From the cell containing the given text, extract its center point as [x, y] coordinate. 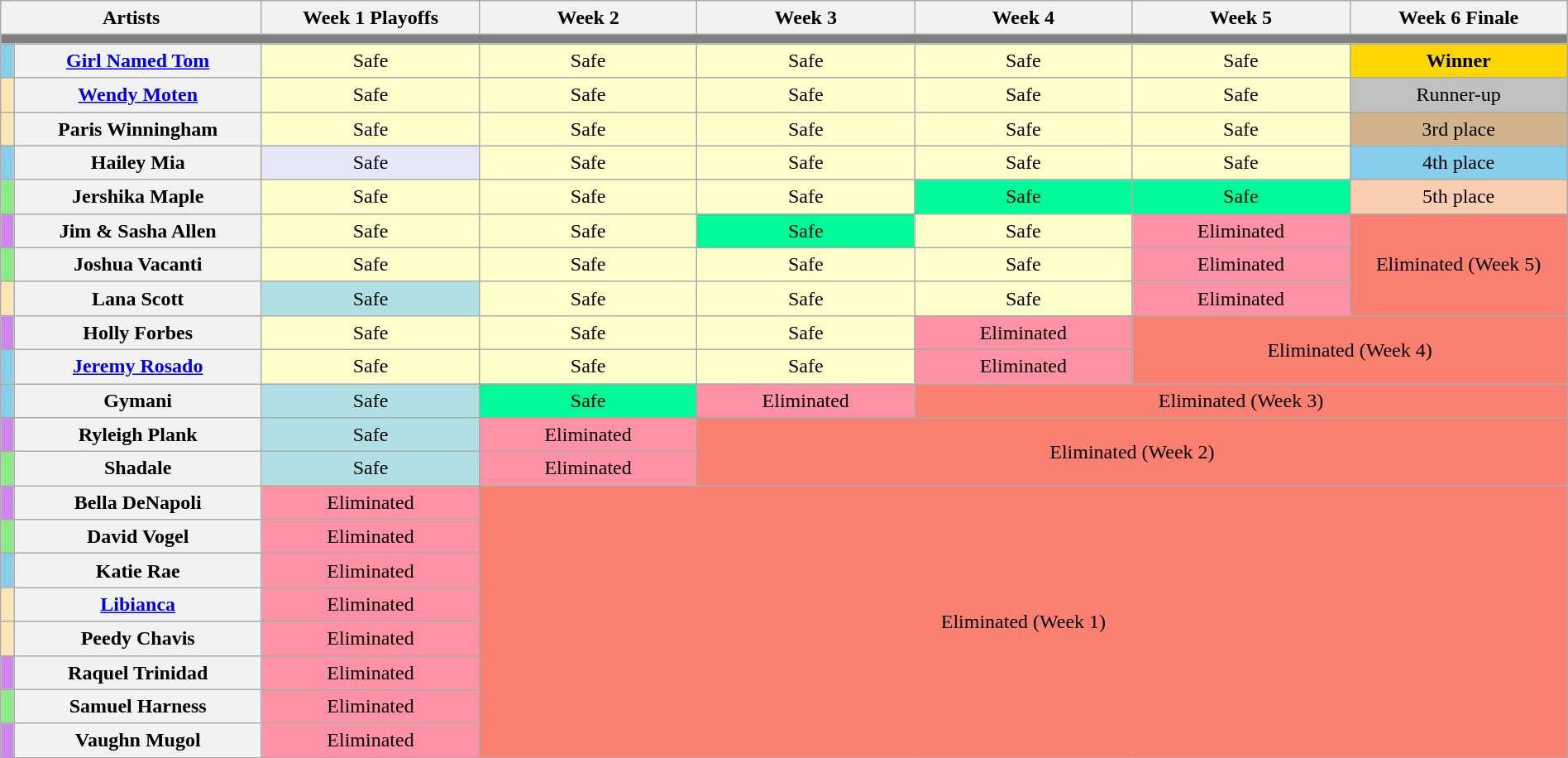
Artists [131, 18]
Wendy Moten [138, 94]
Ryleigh Plank [138, 435]
Jershika Maple [138, 197]
Paris Winningham [138, 129]
Week 5 [1241, 18]
Week 4 [1024, 18]
Holly Forbes [138, 333]
Bella DeNapoli [138, 503]
Girl Named Tom [138, 61]
Week 6 Finale [1459, 18]
Winner [1459, 61]
Eliminated (Week 1) [1024, 621]
Lana Scott [138, 298]
Gymani [138, 401]
Joshua Vacanti [138, 265]
4th place [1459, 162]
Eliminated (Week 4) [1350, 349]
Hailey Mia [138, 162]
Vaughn Mugol [138, 740]
Raquel Trinidad [138, 672]
Week 2 [589, 18]
Shadale [138, 468]
Week 3 [806, 18]
Samuel Harness [138, 707]
Jim & Sasha Allen [138, 230]
Libianca [138, 604]
Week 1 Playoffs [370, 18]
David Vogel [138, 536]
Runner-up [1459, 94]
Katie Rae [138, 571]
5th place [1459, 197]
Peedy Chavis [138, 639]
Jeremy Rosado [138, 366]
Eliminated (Week 2) [1133, 452]
Eliminated (Week 3) [1241, 401]
Eliminated (Week 5) [1459, 265]
3rd place [1459, 129]
